Locate the cell with the specified text and output its [X, Y] center coordinate. 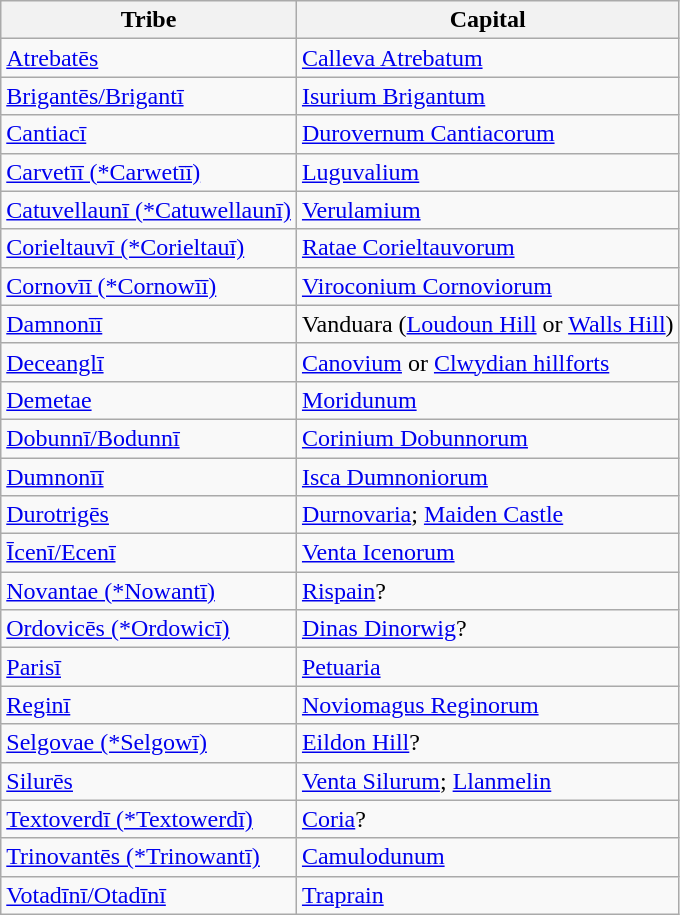
Venta Icenorum [488, 553]
Catuvellaunī (*Catuwellaunī) [149, 210]
Tribe [149, 20]
Luguvalium [488, 172]
Deceanglī [149, 362]
Votadīnī/Otadīnī [149, 895]
Trinovantēs (*Trinowantī) [149, 857]
Novantae (*Nowantī) [149, 591]
Noviomagus Reginorum [488, 705]
Traprain [488, 895]
Calleva Atrebatum [488, 58]
Durnovaria; Maiden Castle [488, 515]
Textoverdī (*Textowerdī) [149, 819]
Camulodunum [488, 857]
Brigantēs/Brigantī [149, 96]
Parisī [149, 667]
Reginī [149, 705]
Corinium Dobunnorum [488, 438]
Ratae Corieltauvorum [488, 248]
Carvetīī (*Carwetīī) [149, 172]
Eildon Hill? [488, 743]
Isca Dumnoniorum [488, 477]
Venta Silurum; Llanmelin [488, 781]
Moridunum [488, 400]
Rispain? [488, 591]
Cantiacī [149, 134]
Atrebatēs [149, 58]
Dinas Dinorwig? [488, 629]
Dobunnī/Bodunnī [149, 438]
Īcenī/Ecenī [149, 553]
Corieltauvī (*Corieltauī) [149, 248]
Selgovae (*Selgowī) [149, 743]
Damnonīī [149, 324]
Durotrigēs [149, 515]
Coria? [488, 819]
Isurium Brigantum [488, 96]
Petuaria [488, 667]
Demetae [149, 400]
Capital [488, 20]
Canovium or Clwydian hillforts [488, 362]
Cornovīī (*Cornowīī) [149, 286]
Verulamium [488, 210]
Durovernum Cantiacorum [488, 134]
Vanduara (Loudoun Hill or Walls Hill) [488, 324]
Silurēs [149, 781]
Dumnonīī [149, 477]
Ordovicēs (*Ordowicī) [149, 629]
Viroconium Cornoviorum [488, 286]
